Output the (X, Y) coordinate of the center of the cell containing the given text.  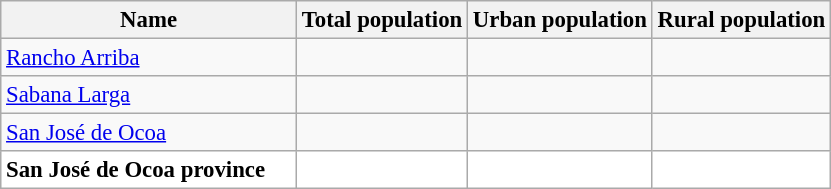
Name (149, 20)
Sabana Larga (149, 95)
Total population (382, 20)
Urban population (560, 20)
San José de Ocoa (149, 133)
Rural population (741, 20)
Rancho Arriba (149, 58)
San José de Ocoa province (149, 170)
